Search for the cell housing the specified text and yield its (X, Y) center coordinate. 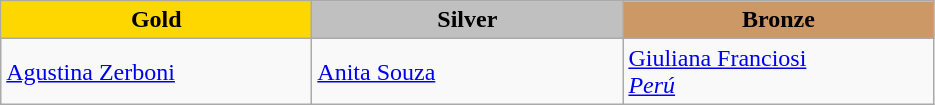
Gold (156, 20)
Agustina Zerboni (156, 72)
Bronze (778, 20)
Anita Souza (468, 72)
Silver (468, 20)
Giuliana Franciosi Perú (778, 72)
